Provide the [X, Y] coordinate of the cell's center where the given text is located.  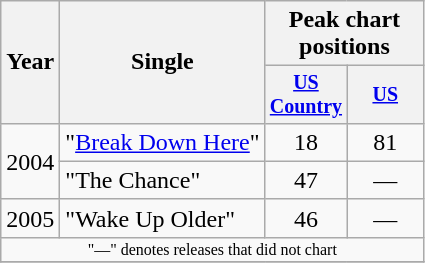
US [386, 94]
2005 [30, 218]
2004 [30, 161]
US Country [306, 94]
46 [306, 218]
"Break Down Here" [162, 142]
Year [30, 62]
"Wake Up Older" [162, 218]
47 [306, 180]
Peak chartpositions [344, 34]
"—" denotes releases that did not chart [212, 249]
Single [162, 62]
81 [386, 142]
18 [306, 142]
"The Chance" [162, 180]
